Pinpoint the cell where the given text exists, returning its (X, Y) midpoint coordinate. 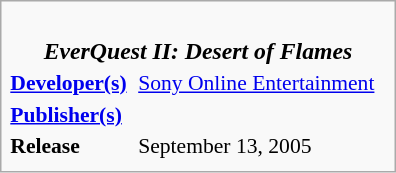
Sony Online Entertainment (262, 83)
September 13, 2005 (262, 146)
EverQuest II: Desert of Flames (198, 38)
Release (72, 146)
Developer(s) (72, 83)
Publisher(s) (72, 114)
